Pinpoint the cell where the given text exists, returning its [x, y] midpoint coordinate. 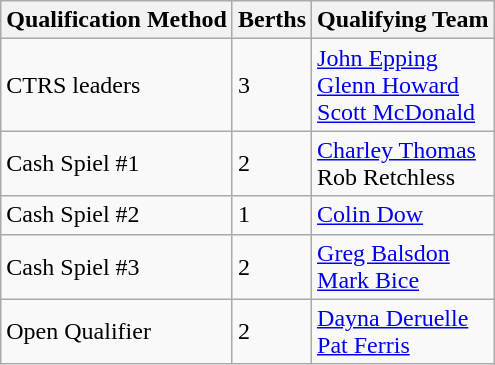
Colin Dow [403, 215]
John Epping Glenn Howard Scott McDonald [403, 85]
Greg Balsdon Mark Bice [403, 266]
Berths [272, 20]
3 [272, 85]
Qualification Method [117, 20]
Charley Thomas Rob Retchless [403, 164]
Open Qualifier [117, 332]
Cash Spiel #1 [117, 164]
Qualifying Team [403, 20]
Cash Spiel #2 [117, 215]
Cash Spiel #3 [117, 266]
1 [272, 215]
Dayna Deruelle Pat Ferris [403, 332]
CTRS leaders [117, 85]
